Provide the (X, Y) coordinate of the cell's center where the given text is located.  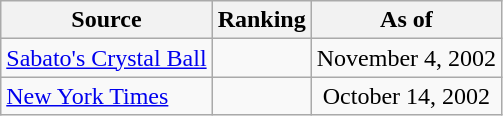
Sabato's Crystal Ball (106, 58)
October 14, 2002 (406, 96)
New York Times (106, 96)
As of (406, 20)
Source (106, 20)
Ranking (262, 20)
November 4, 2002 (406, 58)
